Find where the given text appears and provide that cell's center as (x, y) coordinate. 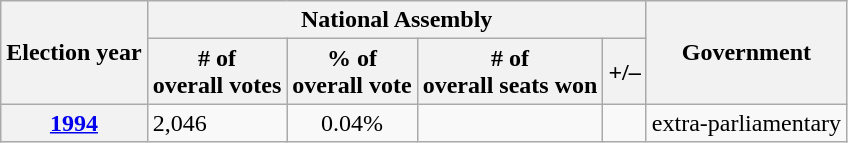
# ofoverall seats won (510, 72)
Government (746, 52)
0.04% (352, 123)
# ofoverall votes (217, 72)
+/– (624, 72)
National Assembly (396, 20)
1994 (74, 123)
Election year (74, 52)
extra-parliamentary (746, 123)
% ofoverall vote (352, 72)
2,046 (217, 123)
